Provide the [X, Y] coordinate of the cell's center where the given text is located.  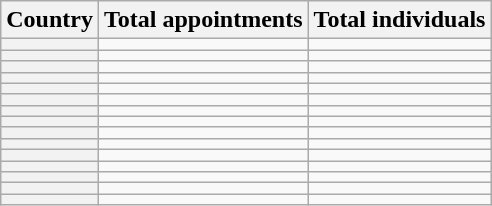
Total individuals [400, 20]
Country [50, 20]
Total appointments [203, 20]
